Provide the (x, y) coordinate of the cell's center where the given text is located.  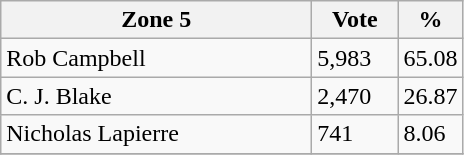
C. J. Blake (156, 96)
Nicholas Lapierre (156, 134)
65.08 (430, 58)
Vote (355, 20)
26.87 (430, 96)
% (430, 20)
Rob Campbell (156, 58)
5,983 (355, 58)
2,470 (355, 96)
Zone 5 (156, 20)
8.06 (430, 134)
741 (355, 134)
